Extract the (X, Y) coordinate from the center of the cell holding the provided text.  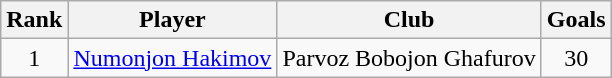
Goals (576, 20)
Player (172, 20)
Rank (34, 20)
Club (409, 20)
1 (34, 58)
Parvoz Bobojon Ghafurov (409, 58)
Numonjon Hakimov (172, 58)
30 (576, 58)
